From the cell containing the given text, extract its center point as [X, Y] coordinate. 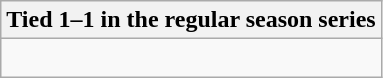
Tied 1–1 in the regular season series [191, 20]
